Detect which cell encompasses the target text, then output its [X, Y] center coordinate. 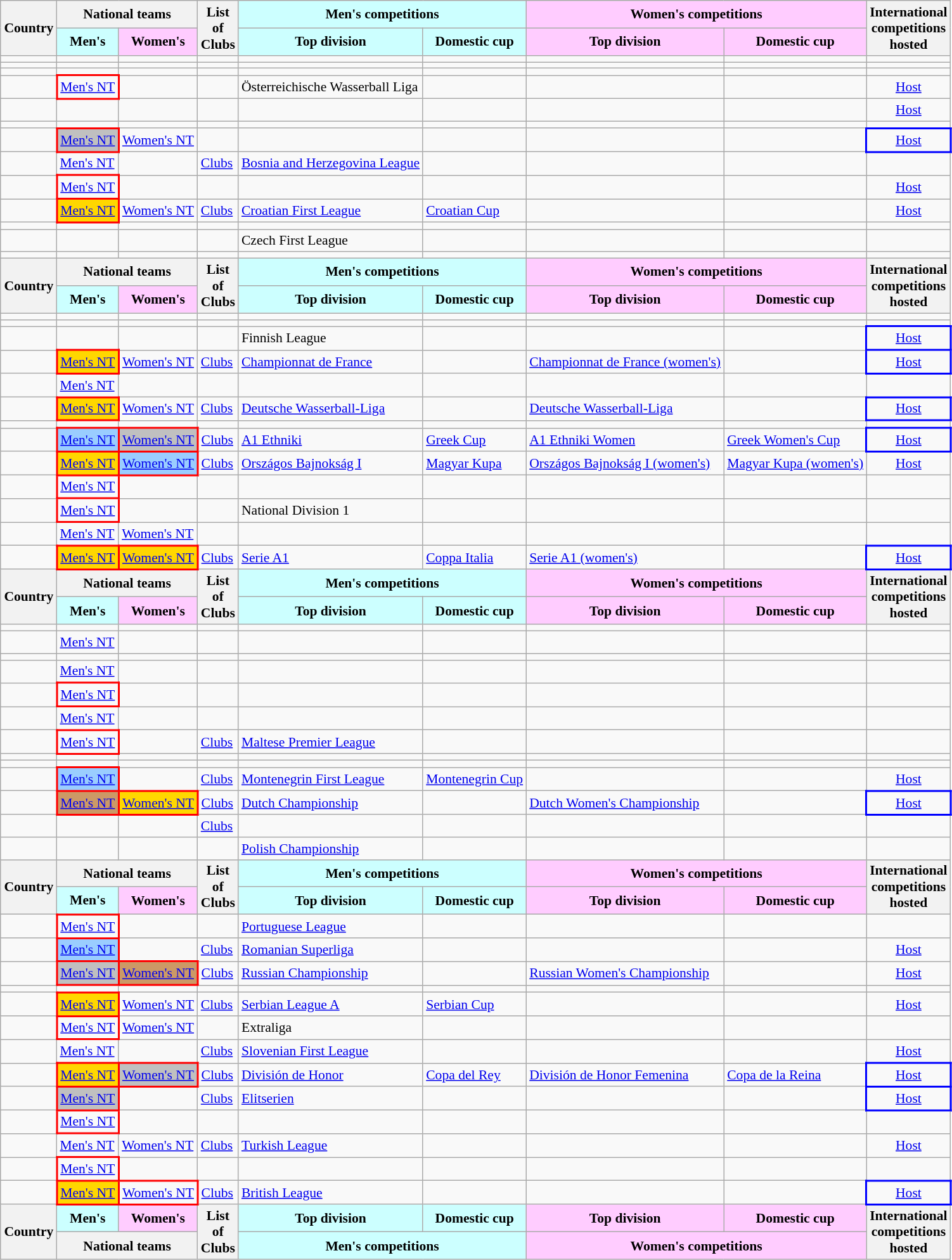
División de Honor [331, 1075]
Championnat de France [331, 361]
Országos Bajnokság I [331, 464]
Finnish League [331, 338]
A1 Ethniki [331, 440]
Magyar Kupa (women's) [795, 464]
Dutch Championship [331, 802]
Greek Cup [474, 440]
Polish Championship [331, 849]
Montenegrin First League [331, 780]
Russian Championship [331, 974]
Extraliga [331, 1028]
National Division 1 [331, 511]
Montenegrin Cup [474, 780]
Serie A1 (women's) [625, 558]
Dutch Women's Championship [625, 802]
Coppa Italia [474, 558]
Copa de la Reina [795, 1075]
Croatian First League [331, 210]
Österreichische Wasserball Liga [331, 87]
Russian Women's Championship [625, 974]
British League [331, 1193]
Portuguese League [331, 927]
Romanian Superliga [331, 949]
Serbian Cup [474, 1004]
División de Honor Femenina [625, 1075]
Serie A1 [331, 558]
Slovenian First League [331, 1051]
Serbian League A [331, 1004]
Elitserien [331, 1099]
Magyar Kupa [474, 464]
Maltese Premier League [331, 742]
Bosnia and Herzegovina League [331, 164]
Turkish League [331, 1146]
Copa del Rey [474, 1075]
Czech First League [331, 241]
Championnat de France (women's) [625, 361]
A1 Ethniki Women [625, 440]
Greek Women's Cup [795, 440]
Croatian Cup [474, 210]
Országos Bajnokság I (women's) [625, 464]
